Capture the cell that displays the provided text and extract its (X, Y) central coordinate. 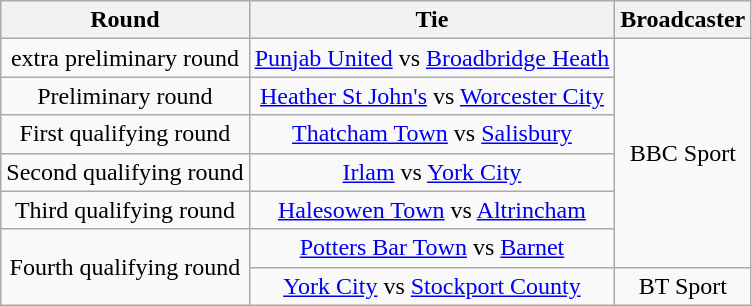
Round (125, 20)
First qualifying round (125, 134)
Third qualifying round (125, 210)
Heather St John's vs Worcester City (432, 96)
Tie (432, 20)
Second qualifying round (125, 172)
BBC Sport (683, 153)
BT Sport (683, 286)
Broadcaster (683, 20)
Punjab United vs Broadbridge Heath (432, 58)
Fourth qualifying round (125, 267)
extra preliminary round (125, 58)
Irlam vs York City (432, 172)
Potters Bar Town vs Barnet (432, 248)
Halesowen Town vs Altrincham (432, 210)
York City vs Stockport County (432, 286)
Preliminary round (125, 96)
Thatcham Town vs Salisbury (432, 134)
